Locate the cell with the specified text and output its (x, y) center coordinate. 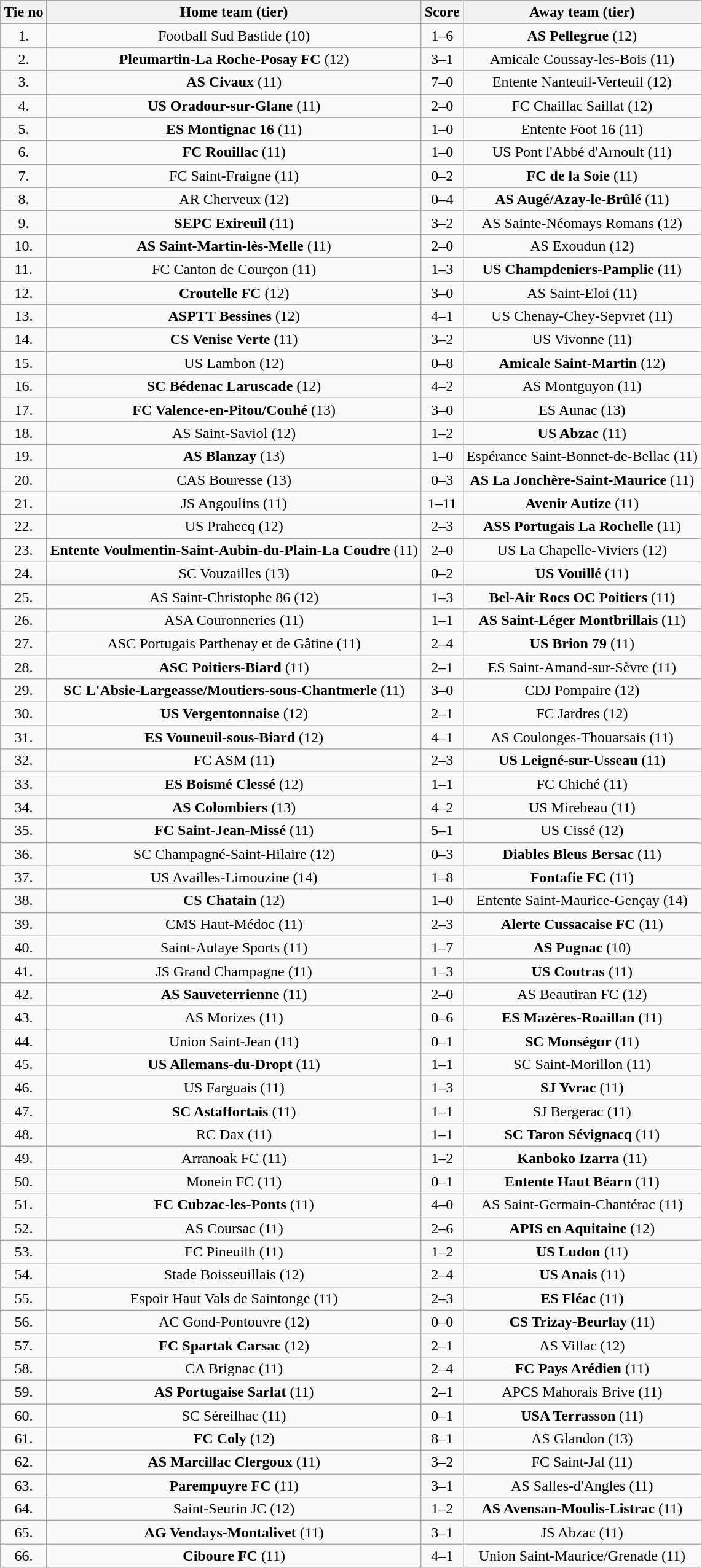
AS Blanzay (13) (234, 457)
Home team (tier) (234, 12)
50. (23, 1182)
US Champdeniers-Pamplie (11) (582, 269)
Score (442, 12)
US Vergentonnaise (12) (234, 714)
FC Jardres (12) (582, 714)
58. (23, 1368)
US Abzac (11) (582, 433)
US Prahecq (12) (234, 527)
37. (23, 877)
44. (23, 1041)
42. (23, 994)
Amicale Saint-Martin (12) (582, 363)
Croutelle FC (12) (234, 293)
Entente Voulmentin-Saint-Aubin-du-Plain-La Coudre (11) (234, 550)
Espérance Saint-Bonnet-de-Bellac (11) (582, 457)
CA Brignac (11) (234, 1368)
US Ludon (11) (582, 1252)
US La Chapelle-Viviers (12) (582, 550)
AS Sainte-Néomays Romans (12) (582, 222)
Stade Boisseuillais (12) (234, 1275)
61. (23, 1439)
Alerte Cussacaise FC (11) (582, 924)
Union Saint-Jean (11) (234, 1041)
54. (23, 1275)
40. (23, 947)
1–8 (442, 877)
0–6 (442, 1017)
FC Canton de Courçon (11) (234, 269)
53. (23, 1252)
4–0 (442, 1205)
Ciboure FC (11) (234, 1556)
AS Beautiran FC (12) (582, 994)
FC Cubzac-les-Ponts (11) (234, 1205)
ASC Portugais Parthenay et de Gâtine (11) (234, 643)
Saint-Aulaye Sports (11) (234, 947)
Avenir Autize (11) (582, 503)
US Cissé (12) (582, 831)
AS Montguyon (11) (582, 386)
Parempuyre FC (11) (234, 1486)
AC Gond-Pontouvre (12) (234, 1322)
62. (23, 1462)
SJ Yvrac (11) (582, 1088)
SC Monségur (11) (582, 1041)
1–7 (442, 947)
0–8 (442, 363)
Football Sud Bastide (10) (234, 36)
Fontafie FC (11) (582, 877)
US Pont l'Abbé d'Arnoult (11) (582, 152)
US Vivonne (11) (582, 340)
US Availles-Limouzine (14) (234, 877)
33. (23, 784)
5. (23, 129)
APCS Mahorais Brive (11) (582, 1392)
ASC Poitiers-Biard (11) (234, 667)
US Allemans-du-Dropt (11) (234, 1065)
2. (23, 59)
AS Saint-Léger Montbrillais (11) (582, 620)
AS Portugaise Sarlat (11) (234, 1392)
35. (23, 831)
ES Boismé Clessé (12) (234, 784)
Saint-Seurin JC (12) (234, 1509)
SC Taron Sévignacq (11) (582, 1135)
SC Astaffortais (11) (234, 1111)
25. (23, 597)
CAS Bouresse (13) (234, 480)
2–6 (442, 1228)
AS Colombiers (13) (234, 807)
Kanboko Izarra (11) (582, 1158)
66. (23, 1556)
FC Pays Arédien (11) (582, 1368)
63. (23, 1486)
27. (23, 643)
1–6 (442, 36)
FC Pineuilh (11) (234, 1252)
ES Aunac (13) (582, 410)
AS Avensan-Moulis-Listrac (11) (582, 1509)
Entente Nanteuil-Verteuil (12) (582, 82)
AS Coursac (11) (234, 1228)
6. (23, 152)
US Mirebeau (11) (582, 807)
FC Chaillac Saillat (12) (582, 106)
4. (23, 106)
RC Dax (11) (234, 1135)
SEPC Exireuil (11) (234, 222)
17. (23, 410)
AS Augé/Azay-le-Brûlé (11) (582, 199)
11. (23, 269)
CDJ Pompaire (12) (582, 691)
13. (23, 316)
47. (23, 1111)
SC Vouzailles (13) (234, 573)
CMS Haut-Médoc (11) (234, 924)
US Anais (11) (582, 1275)
Arranoak FC (11) (234, 1158)
FC Saint-Jal (11) (582, 1462)
45. (23, 1065)
10. (23, 246)
AS Saint-Eloi (11) (582, 293)
SC Séreilhac (11) (234, 1415)
1–11 (442, 503)
52. (23, 1228)
30. (23, 714)
AS Villac (12) (582, 1345)
AS Sauveterrienne (11) (234, 994)
64. (23, 1509)
US Vouillé (11) (582, 573)
15. (23, 363)
22. (23, 527)
ES Mazères-Roaillan (11) (582, 1017)
60. (23, 1415)
Entente Haut Béarn (11) (582, 1182)
20. (23, 480)
55. (23, 1298)
12. (23, 293)
49. (23, 1158)
65. (23, 1532)
Diables Bleus Bersac (11) (582, 854)
ASA Couronneries (11) (234, 620)
Pleumartin-La Roche-Posay FC (12) (234, 59)
51. (23, 1205)
Espoir Haut Vals de Saintonge (11) (234, 1298)
ES Fléac (11) (582, 1298)
CS Venise Verte (11) (234, 340)
57. (23, 1345)
US Oradour-sur-Glane (11) (234, 106)
SC Champagné-Saint-Hilaire (12) (234, 854)
JS Grand Champagne (11) (234, 971)
1. (23, 36)
ASS Portugais La Rochelle (11) (582, 527)
Away team (tier) (582, 12)
Bel-Air Rocs OC Poitiers (11) (582, 597)
31. (23, 737)
FC Saint-Fraigne (11) (234, 176)
US Lambon (12) (234, 363)
26. (23, 620)
FC Chiché (11) (582, 784)
US Chenay-Chey-Sepvret (11) (582, 316)
0–0 (442, 1322)
Union Saint-Maurice/Grenade (11) (582, 1556)
23. (23, 550)
59. (23, 1392)
JS Angoulins (11) (234, 503)
FC Valence-en-Pitou/Couhé (13) (234, 410)
FC de la Soie (11) (582, 176)
5–1 (442, 831)
16. (23, 386)
7. (23, 176)
AR Cherveux (12) (234, 199)
14. (23, 340)
56. (23, 1322)
AS Civaux (11) (234, 82)
SJ Bergerac (11) (582, 1111)
18. (23, 433)
19. (23, 457)
29. (23, 691)
32. (23, 761)
AS Morizes (11) (234, 1017)
36. (23, 854)
34. (23, 807)
46. (23, 1088)
Monein FC (11) (234, 1182)
24. (23, 573)
ES Vouneuil-sous-Biard (12) (234, 737)
0–4 (442, 199)
AS La Jonchère-Saint-Maurice (11) (582, 480)
ES Saint-Amand-sur-Sèvre (11) (582, 667)
AS Saint-Christophe 86 (12) (234, 597)
AS Coulonges-Thouarsais (11) (582, 737)
Amicale Coussay-les-Bois (11) (582, 59)
CS Trizay-Beurlay (11) (582, 1322)
AS Marcillac Clergoux (11) (234, 1462)
FC Saint-Jean-Missé (11) (234, 831)
CS Chatain (12) (234, 901)
41. (23, 971)
Tie no (23, 12)
SC Saint-Morillon (11) (582, 1065)
21. (23, 503)
8–1 (442, 1439)
28. (23, 667)
9. (23, 222)
FC Spartak Carsac (12) (234, 1345)
Entente Foot 16 (11) (582, 129)
AS Exoudun (12) (582, 246)
US Leigné-sur-Usseau (11) (582, 761)
US Coutras (11) (582, 971)
US Farguais (11) (234, 1088)
AS Salles-d'Angles (11) (582, 1486)
AS Pugnac (10) (582, 947)
AS Saint-Germain-Chantérac (11) (582, 1205)
38. (23, 901)
FC Rouillac (11) (234, 152)
FC Coly (12) (234, 1439)
39. (23, 924)
AS Saint-Saviol (12) (234, 433)
AS Glandon (13) (582, 1439)
8. (23, 199)
AS Pellegrue (12) (582, 36)
APIS en Aquitaine (12) (582, 1228)
AS Saint-Martin-lès-Melle (11) (234, 246)
USA Terrasson (11) (582, 1415)
3. (23, 82)
48. (23, 1135)
ES Montignac 16 (11) (234, 129)
Entente Saint-Maurice-Gençay (14) (582, 901)
FC ASM (11) (234, 761)
US Brion 79 (11) (582, 643)
JS Abzac (11) (582, 1532)
AG Vendays-Montalivet (11) (234, 1532)
7–0 (442, 82)
43. (23, 1017)
SC L'Absie-Largeasse/Moutiers-sous-Chantmerle (11) (234, 691)
ASPTT Bessines (12) (234, 316)
SC Bédenac Laruscade (12) (234, 386)
